Determine the (x, y) coordinate at the center of the cell enclosing the given text.  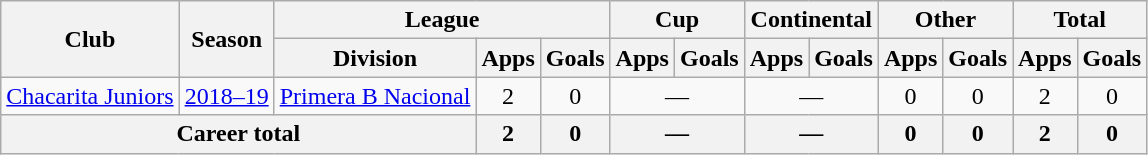
Continental (811, 20)
Season (226, 39)
Chacarita Juniors (90, 96)
League (442, 20)
Cup (677, 20)
2018–19 (226, 96)
Division (375, 58)
Club (90, 39)
Career total (238, 134)
Other (945, 20)
Primera B Nacional (375, 96)
Total (1080, 20)
